Search for the cell housing the specified text and yield its [X, Y] center coordinate. 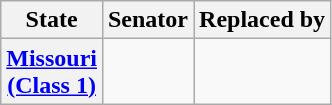
Replaced by [262, 20]
Missouri(Class 1) [52, 72]
Senator [148, 20]
State [52, 20]
